Extract the (X, Y) coordinate from the center of the cell holding the provided text.  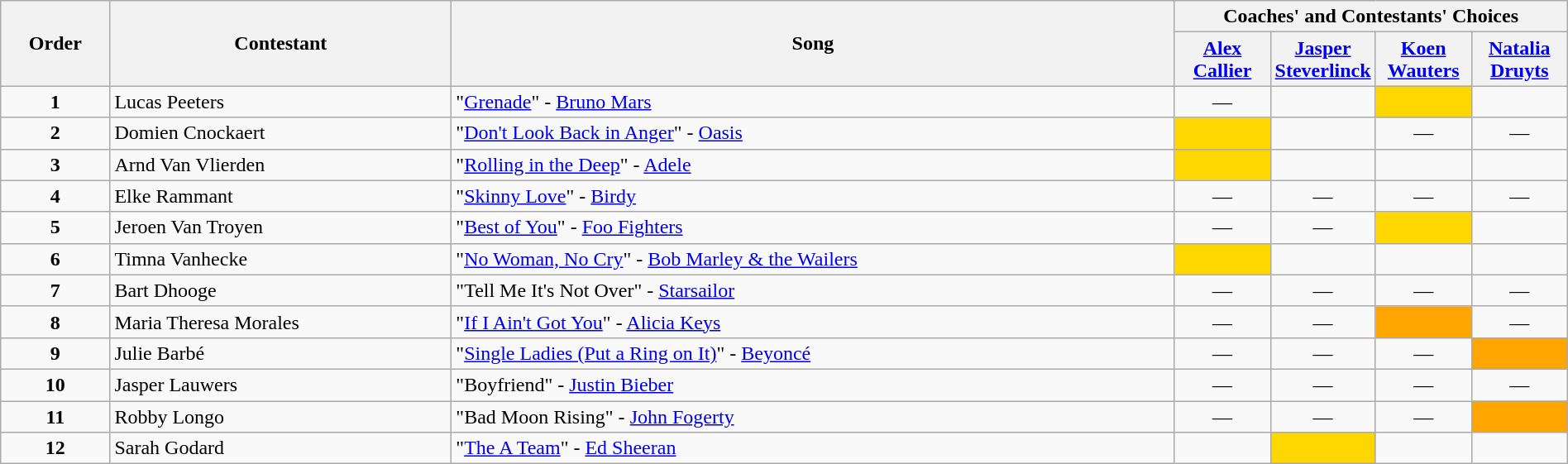
Jeroen Van Troyen (281, 227)
Alex Callier (1222, 60)
"Don't Look Back in Anger" - Oasis (813, 133)
8 (55, 322)
"Best of You" - Foo Fighters (813, 227)
"Tell Me It's Not Over" - Starsailor (813, 290)
Coaches' and Contestants' Choices (1371, 17)
"Single Ladies (Put a Ring on It)" - Beyoncé (813, 353)
4 (55, 196)
2 (55, 133)
Natalia Druyts (1519, 60)
"No Woman, No Cry" - Bob Marley & the Wailers (813, 259)
Contestant (281, 43)
Elke Rammant (281, 196)
"The A Team" - Ed Sheeran (813, 448)
5 (55, 227)
Domien Cnockaert (281, 133)
"Skinny Love" - Birdy (813, 196)
Bart Dhooge (281, 290)
"Rolling in the Deep" - Adele (813, 165)
Song (813, 43)
Koen Wauters (1423, 60)
Timna Vanhecke (281, 259)
12 (55, 448)
7 (55, 290)
1 (55, 102)
9 (55, 353)
6 (55, 259)
Sarah Godard (281, 448)
"Grenade" - Bruno Mars (813, 102)
Maria Theresa Morales (281, 322)
Julie Barbé (281, 353)
3 (55, 165)
11 (55, 416)
Jasper Lauwers (281, 385)
Arnd Van Vlierden (281, 165)
"If I Ain't Got You" - Alicia Keys (813, 322)
Jasper Steverlinck (1323, 60)
"Bad Moon Rising" - John Fogerty (813, 416)
Lucas Peeters (281, 102)
Robby Longo (281, 416)
10 (55, 385)
Order (55, 43)
"Boyfriend" - Justin Bieber (813, 385)
